Return (X, Y) of the center of cell containing provided text 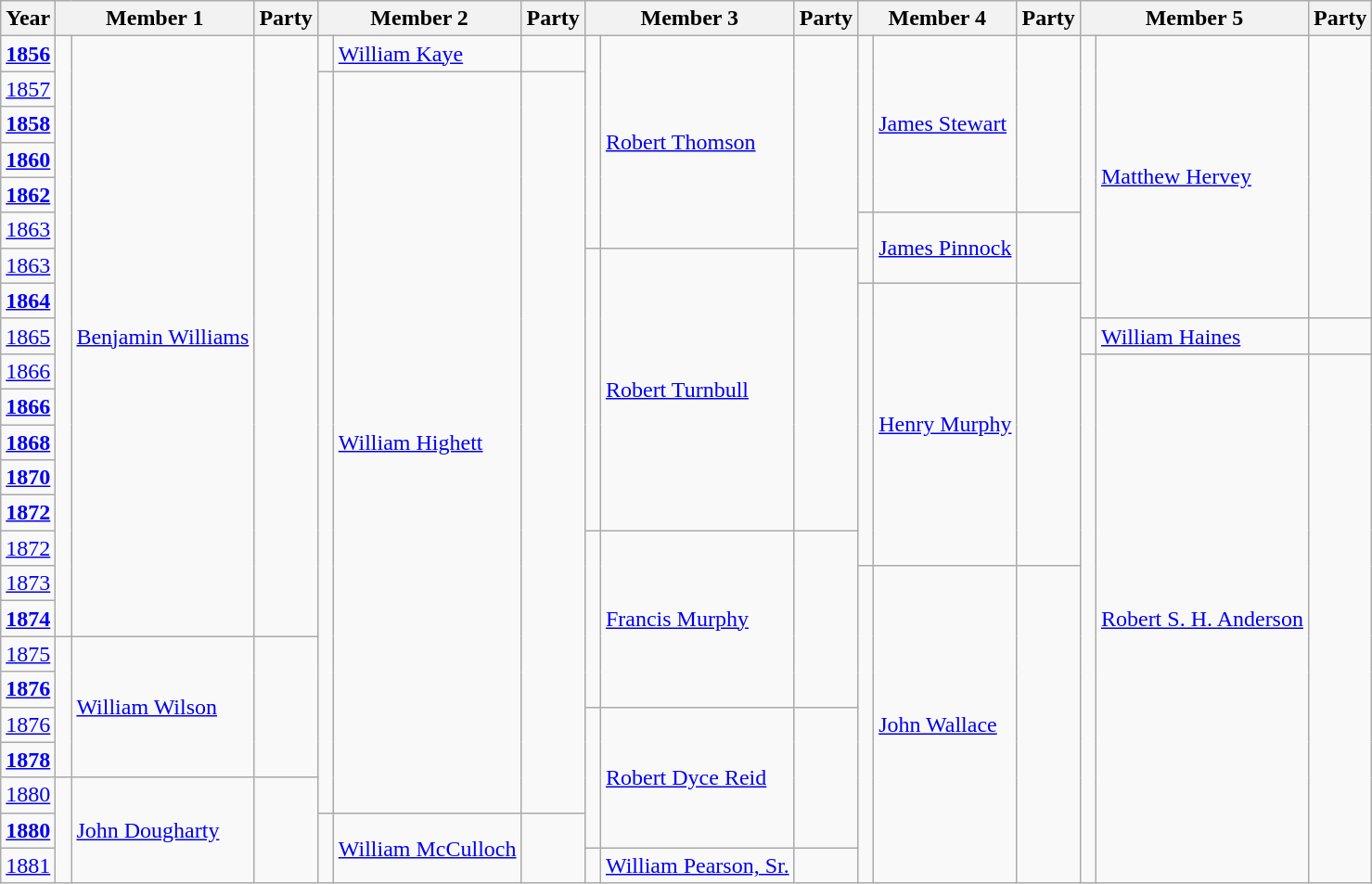
1874 (28, 619)
1865 (28, 336)
1864 (28, 301)
1860 (28, 160)
James Stewart (945, 124)
William Wilson (163, 707)
Robert Dyce Reid (698, 777)
1857 (28, 89)
Member 1 (155, 19)
Francis Murphy (698, 619)
1870 (28, 478)
1873 (28, 583)
William Kaye (427, 54)
Robert Turnbull (698, 389)
William Haines (1202, 336)
John Dougharty (163, 830)
Robert Thomson (698, 142)
Henry Murphy (945, 424)
Member 5 (1194, 19)
Robert S. H. Anderson (1202, 618)
James Pinnock (945, 248)
Matthew Hervey (1202, 177)
1875 (28, 654)
Member 4 (937, 19)
Benjamin Williams (163, 336)
William Highett (427, 442)
1878 (28, 760)
1868 (28, 442)
1856 (28, 54)
John Wallace (945, 725)
William McCulloch (427, 848)
Year (28, 19)
William Pearson, Sr. (698, 865)
1862 (28, 195)
1858 (28, 124)
Member 2 (419, 19)
1881 (28, 865)
Member 3 (689, 19)
